Return [x, y] of the center of cell containing provided text 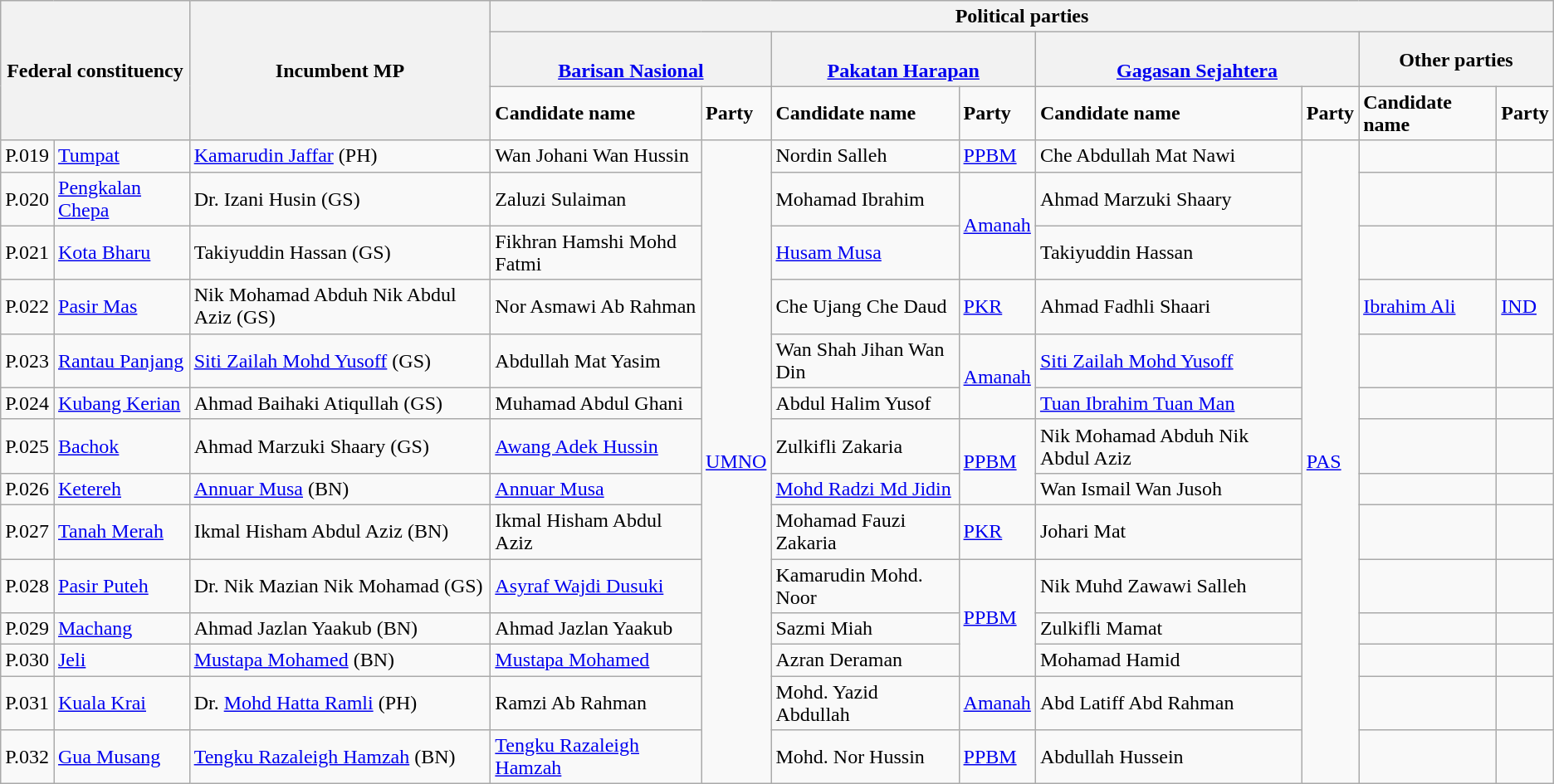
Kamarudin Mohd. Noor [865, 586]
P.027 [27, 531]
Annuar Musa (BN) [340, 489]
Dr. Nik Mazian Nik Mohamad (GS) [340, 586]
Nik Mohamad Abduh Nik Abdul Aziz [1169, 446]
Ahmad Baihaki Atiqullah (GS) [340, 403]
Wan Shah Jihan Wan Din [865, 360]
Husam Musa [865, 252]
Mustapa Mohamed [596, 660]
Jeli [121, 660]
Gagasan Sejahtera [1197, 60]
Zulkifli Mamat [1169, 629]
Ibrahim Ali [1428, 307]
Awang Adek Hussin [596, 446]
P.022 [27, 307]
Kuala Krai [121, 704]
Mohd. Yazid Abdullah [865, 704]
Ahmad Fadhli Shaari [1169, 307]
P.021 [27, 252]
Mustapa Mohamed (BN) [340, 660]
P.028 [27, 586]
Other parties [1456, 60]
Sazmi Miah [865, 629]
Kota Bharu [121, 252]
Takiyuddin Hassan (GS) [340, 252]
Nik Mohamad Abduh Nik Abdul Aziz (GS) [340, 307]
Che Ujang Che Daud [865, 307]
P.020 [27, 199]
Tanah Merah [121, 531]
Incumbent MP [340, 71]
Ikmal Hisham Abdul Aziz (BN) [340, 531]
Bachok [121, 446]
Machang [121, 629]
Zaluzi Sulaiman [596, 199]
Tuan Ibrahim Tuan Man [1169, 403]
IND [1525, 307]
Abd Latiff Abd Rahman [1169, 704]
Annuar Musa [596, 489]
Abdullah Hussein [1169, 757]
Pasir Puteh [121, 586]
P.023 [27, 360]
P.019 [27, 156]
Wan Johani Wan Hussin [596, 156]
Siti Zailah Mohd Yusoff [1169, 360]
Ikmal Hisham Abdul Aziz [596, 531]
Asyraf Wajdi Dusuki [596, 586]
Nor Asmawi Ab Rahman [596, 307]
Mohamad Hamid [1169, 660]
Johari Mat [1169, 531]
Takiyuddin Hassan [1169, 252]
Kubang Kerian [121, 403]
Fikhran Hamshi Mohd Fatmi [596, 252]
Pengkalan Chepa [121, 199]
Federal constituency [95, 71]
PAS [1330, 462]
P.031 [27, 704]
Political parties [1022, 17]
Siti Zailah Mohd Yusoff (GS) [340, 360]
P.032 [27, 757]
Tumpat [121, 156]
Kamarudin Jaffar (PH) [340, 156]
Gua Musang [121, 757]
Pasir Mas [121, 307]
Mohamad Ibrahim [865, 199]
Mohamad Fauzi Zakaria [865, 531]
P.025 [27, 446]
Nik Muhd Zawawi Salleh [1169, 586]
Ahmad Marzuki Shaary (GS) [340, 446]
P.029 [27, 629]
Mohd. Nor Hussin [865, 757]
Ketereh [121, 489]
Abdul Halim Yusof [865, 403]
Ahmad Jazlan Yaakub [596, 629]
P.026 [27, 489]
Abdullah Mat Yasim [596, 360]
Pakatan Harapan [903, 60]
Nordin Salleh [865, 156]
Zulkifli Zakaria [865, 446]
Muhamad Abdul Ghani [596, 403]
Dr. Mohd Hatta Ramli (PH) [340, 704]
Tengku Razaleigh Hamzah [596, 757]
Wan Ismail Wan Jusoh [1169, 489]
P.030 [27, 660]
P.024 [27, 403]
Rantau Panjang [121, 360]
UMNO [736, 462]
Azran Deraman [865, 660]
Ramzi Ab Rahman [596, 704]
Dr. Izani Husin (GS) [340, 199]
Ahmad Jazlan Yaakub (BN) [340, 629]
Ahmad Marzuki Shaary [1169, 199]
Mohd Radzi Md Jidin [865, 489]
Barisan Nasional [631, 60]
Tengku Razaleigh Hamzah (BN) [340, 757]
Che Abdullah Mat Nawi [1169, 156]
